Detect which cell encompasses the target text, then output its [x, y] center coordinate. 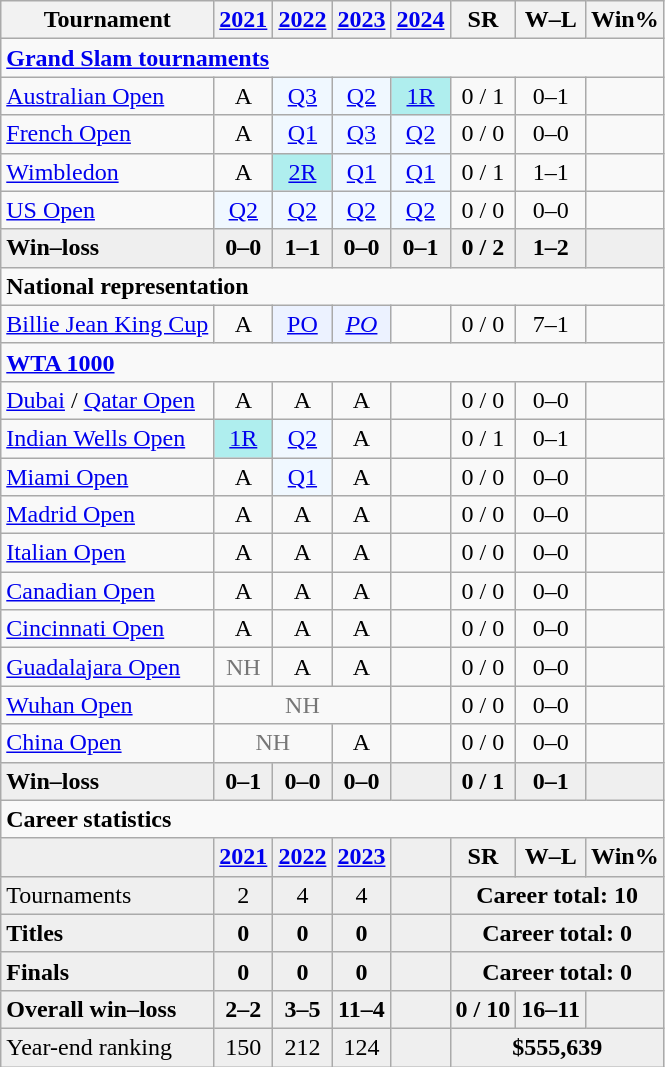
Titles [108, 933]
National representation [332, 286]
212 [302, 1047]
WTA 1000 [332, 362]
Grand Slam tournaments [332, 58]
Career statistics [332, 819]
Madrid Open [108, 515]
Overall win–loss [108, 1009]
Tournament [108, 20]
China Open [108, 743]
2R [302, 172]
Billie Jean King Cup [108, 324]
US Open [108, 210]
150 [244, 1047]
Dubai / Qatar Open [108, 400]
Canadian Open [108, 591]
3–5 [302, 1009]
11–4 [362, 1009]
Wimbledon [108, 172]
Career total: 10 [557, 895]
Italian Open [108, 553]
Australian Open [108, 96]
Year-end ranking [108, 1047]
French Open [108, 134]
Miami Open [108, 477]
Tournaments [108, 895]
2–2 [244, 1009]
Wuhan Open [108, 705]
Guadalajara Open [108, 667]
$555,639 [557, 1047]
2 [244, 895]
1–2 [551, 248]
2024 [420, 20]
124 [362, 1047]
Indian Wells Open [108, 438]
0 / 10 [483, 1009]
Cincinnati Open [108, 629]
0 / 2 [483, 248]
16–11 [551, 1009]
7–1 [551, 324]
Finals [108, 971]
